From the cell containing the given text, extract its center point as (x, y) coordinate. 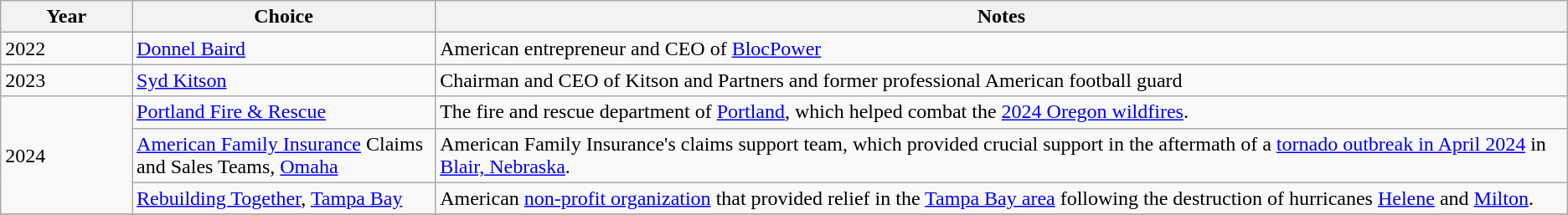
2022 (67, 49)
2024 (67, 156)
American entrepreneur and CEO of BlocPower (1002, 49)
Year (67, 17)
The fire and rescue department of Portland, which helped combat the 2024 Oregon wildfires. (1002, 112)
Chairman and CEO of Kitson and Partners and former professional American football guard (1002, 80)
Rebuilding Together, Tampa Bay (284, 198)
Notes (1002, 17)
Donnel Baird (284, 49)
Syd Kitson (284, 80)
2023 (67, 80)
American Family Insurance Claims and Sales Teams, Omaha (284, 156)
Portland Fire & Rescue (284, 112)
Choice (284, 17)
American non-profit organization that provided relief in the Tampa Bay area following the destruction of hurricanes Helene and Milton. (1002, 198)
